Return the (x, y) coordinate for the center point of the cell that contains the specified text.  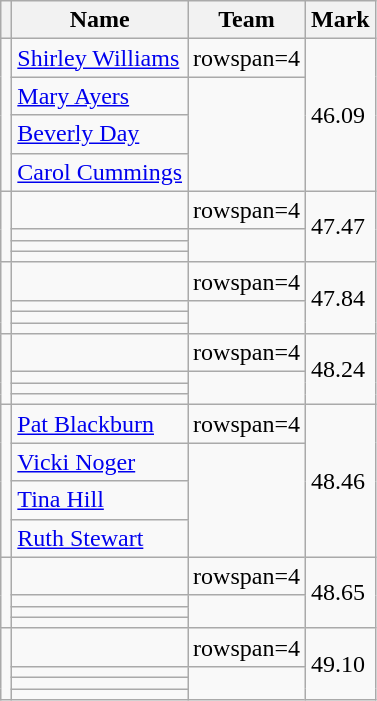
Name (100, 20)
48.65 (340, 592)
47.84 (340, 298)
Ruth Stewart (100, 538)
Mark (340, 20)
Shirley Williams (100, 58)
Pat Blackburn (100, 424)
48.24 (340, 370)
Beverly Day (100, 134)
48.46 (340, 481)
Tina Hill (100, 500)
Carol Cummings (100, 172)
Team (247, 20)
Mary Ayers (100, 96)
Vicki Noger (100, 462)
49.10 (340, 664)
46.09 (340, 115)
47.47 (340, 226)
